Find where the given text appears and provide that cell's center as (x, y) coordinate. 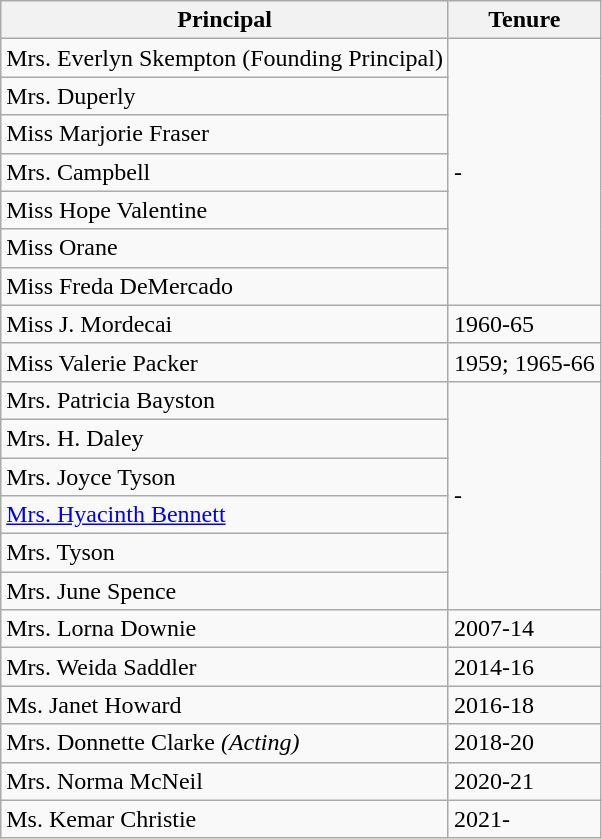
2018-20 (524, 743)
Mrs. Tyson (225, 553)
Tenure (524, 20)
Mrs. Weida Saddler (225, 667)
Mrs. H. Daley (225, 438)
1959; 1965-66 (524, 362)
2020-21 (524, 781)
Ms. Janet Howard (225, 705)
Mrs. Joyce Tyson (225, 477)
Miss Hope Valentine (225, 210)
Miss J. Mordecai (225, 324)
2016-18 (524, 705)
Miss Freda DeMercado (225, 286)
2014-16 (524, 667)
Mrs. Duperly (225, 96)
Mrs. Norma McNeil (225, 781)
Mrs. Hyacinth Bennett (225, 515)
Miss Orane (225, 248)
Mrs. June Spence (225, 591)
Mrs. Everlyn Skempton (Founding Principal) (225, 58)
Miss Marjorie Fraser (225, 134)
Principal (225, 20)
Mrs. Campbell (225, 172)
Miss Valerie Packer (225, 362)
2021- (524, 819)
1960-65 (524, 324)
Ms. Kemar Christie (225, 819)
2007-14 (524, 629)
Mrs. Patricia Bayston (225, 400)
Mrs. Donnette Clarke (Acting) (225, 743)
Mrs. Lorna Downie (225, 629)
